Provide the [X, Y] coordinate of the cell's center where the given text is located.  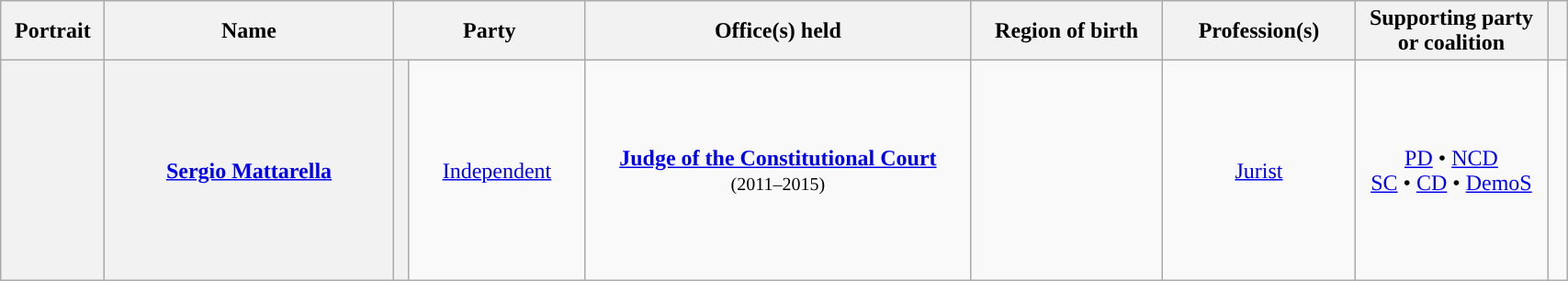
Supporting party or coalition [1451, 31]
Office(s) held [777, 31]
Judge of the Constitutional Court(2011–2015) [777, 171]
PD • NCDSC • CD • DemoS [1451, 171]
Sergio Mattarella [249, 171]
Name [249, 31]
Region of birth [1066, 31]
Independent [496, 171]
Party [489, 31]
Profession(s) [1258, 31]
Jurist [1258, 171]
Portrait [53, 31]
